Pinpoint the cell where the given text exists, returning its [x, y] midpoint coordinate. 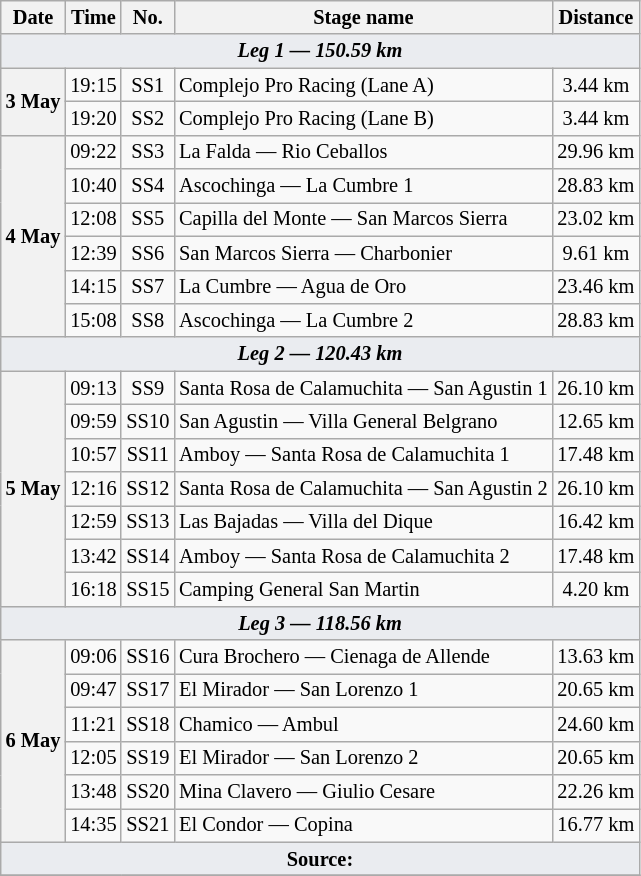
4 May [34, 236]
12.65 km [596, 421]
23.02 km [596, 219]
12:59 [93, 522]
16:18 [93, 589]
9.61 km [596, 253]
SS9 [148, 388]
SS17 [148, 690]
SS6 [148, 253]
09:47 [93, 690]
SS15 [148, 589]
Leg 2 — 120.43 km [320, 354]
5 May [34, 489]
12:05 [93, 758]
09:59 [93, 421]
14:15 [93, 287]
La Cumbre — Agua de Oro [363, 287]
Chamico — Ambul [363, 724]
Ascochinga — La Cumbre 2 [363, 320]
19:15 [93, 85]
SS18 [148, 724]
Distance [596, 17]
Stage name [363, 17]
SS10 [148, 421]
San Marcos Sierra — Charbonier [363, 253]
10:40 [93, 186]
29.96 km [596, 152]
Leg 3 — 118.56 km [320, 623]
SS21 [148, 825]
No. [148, 17]
13:42 [93, 556]
16.77 km [596, 825]
13.63 km [596, 657]
Ascochinga — La Cumbre 1 [363, 186]
Cura Brochero — Cienaga de Allende [363, 657]
16.42 km [596, 522]
12:16 [93, 489]
SS7 [148, 287]
Camping General San Martin [363, 589]
22.26 km [596, 791]
SS1 [148, 85]
Santa Rosa de Calamuchita — San Agustin 2 [363, 489]
4.20 km [596, 589]
SS14 [148, 556]
Source: [320, 859]
SS5 [148, 219]
SS2 [148, 118]
La Falda — Rio Ceballos [363, 152]
09:13 [93, 388]
12:39 [93, 253]
El Mirador — San Lorenzo 1 [363, 690]
El Mirador — San Lorenzo 2 [363, 758]
Time [93, 17]
SS13 [148, 522]
SS19 [148, 758]
Date [34, 17]
3 May [34, 102]
10:57 [93, 455]
SS4 [148, 186]
14:35 [93, 825]
San Agustin — Villa General Belgrano [363, 421]
El Condor — Copina [363, 825]
11:21 [93, 724]
Mina Clavero — Giulio Cesare [363, 791]
Complejo Pro Racing (Lane A) [363, 85]
SS20 [148, 791]
09:22 [93, 152]
Las Bajadas — Villa del Dique [363, 522]
23.46 km [596, 287]
6 May [34, 741]
Capilla del Monte — San Marcos Sierra [363, 219]
SS8 [148, 320]
13:48 [93, 791]
SS12 [148, 489]
09:06 [93, 657]
Complejo Pro Racing (Lane B) [363, 118]
12:08 [93, 219]
Amboy — Santa Rosa de Calamuchita 1 [363, 455]
Amboy — Santa Rosa de Calamuchita 2 [363, 556]
Leg 1 — 150.59 km [320, 51]
Santa Rosa de Calamuchita — San Agustin 1 [363, 388]
SS16 [148, 657]
15:08 [93, 320]
19:20 [93, 118]
SS11 [148, 455]
24.60 km [596, 724]
SS3 [148, 152]
